Identify which cell holds the provided text, then report its [X, Y] central coordinate. 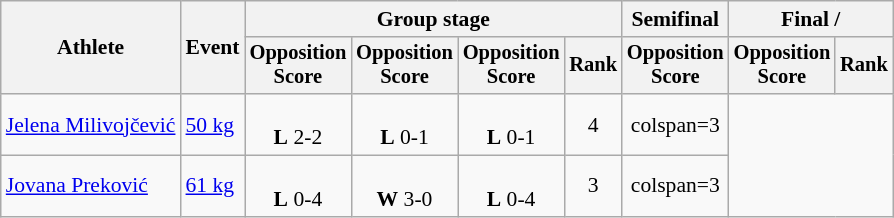
Group stage [434, 19]
Final / [811, 19]
Event [213, 48]
50 kg [213, 124]
3 [593, 186]
W 3-0 [404, 186]
Jelena Milivojčević [91, 124]
Athlete [91, 48]
Semifinal [676, 19]
4 [593, 124]
61 kg [213, 186]
Jovana Preković [91, 186]
L 2-2 [298, 124]
